Locate the cell with the specified text and output its [x, y] center coordinate. 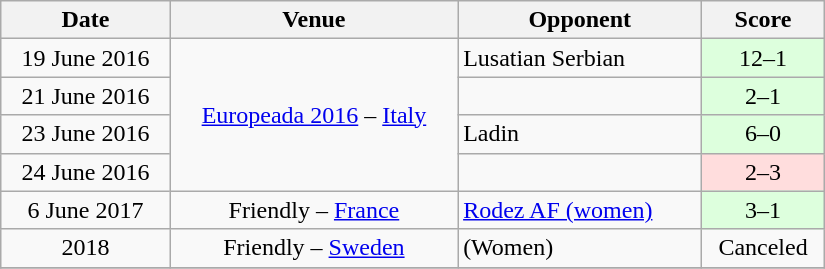
23 June 2016 [86, 134]
6 June 2017 [86, 210]
2–1 [763, 96]
Date [86, 20]
12–1 [763, 58]
Ladin [580, 134]
21 June 2016 [86, 96]
Friendly – France [314, 210]
Score [763, 20]
2–3 [763, 172]
(Women) [580, 248]
Opponent [580, 20]
Venue [314, 20]
24 June 2016 [86, 172]
19 June 2016 [86, 58]
Europeada 2016 – Italy [314, 115]
6–0 [763, 134]
Lusatian Serbian [580, 58]
Canceled [763, 248]
3–1 [763, 210]
2018 [86, 248]
Friendly – Sweden [314, 248]
Rodez AF (women) [580, 210]
